For the text-containing cell, return its midpoint in (x, y) coordinate format. 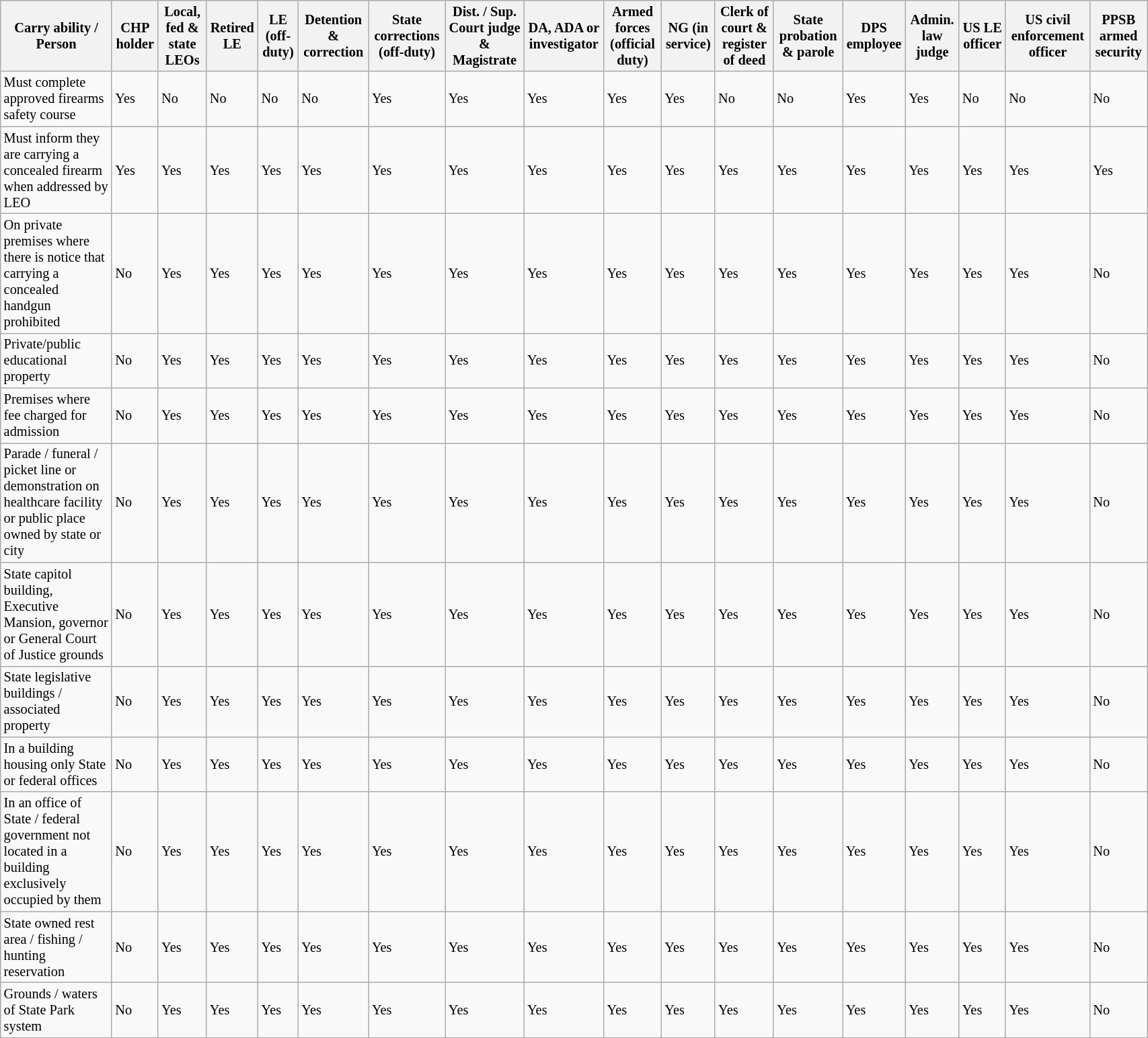
In an office of State / federal government not located in a building exclusively occupied by them (56, 852)
State capitol building, Executive Mansion, governor or General Court of Justice grounds (56, 614)
Must complete approved firearms safety course (56, 99)
NG (in service) (688, 36)
Detention & correction (334, 36)
DA, ADA or investigator (564, 36)
Retired LE (233, 36)
Admin. law judge (932, 36)
Parade / funeral / picket line or demonstration on healthcare facility or public place owned by state or city (56, 503)
Premises where fee charged for admission (56, 416)
In a building housing only State or federal offices (56, 764)
CHP holder (135, 36)
Clerk of court & register of deed (744, 36)
PPSB armed security (1119, 36)
US LE officer (983, 36)
Armed forces (official duty) (633, 36)
Must inform they are carrying a concealed firearm when addressed by LEO (56, 170)
Dist. / Sup. Court judge & Magistrate (484, 36)
State owned rest area / fishing / hunting reservation (56, 947)
Private/public educational property (56, 361)
US civil enforcement officer (1048, 36)
State probation & parole (808, 36)
DPS employee (874, 36)
Grounds / waters of State Park system (56, 1010)
Carry ability / Person (56, 36)
On private premises where there is notice that carrying a concealed handgun prohibited (56, 273)
State corrections (off-duty) (407, 36)
LE (off-duty) (278, 36)
State legislative buildings / associated property (56, 702)
Local, fed & state LEOs (182, 36)
